Output the [X, Y] coordinate of the center of the cell containing the given text.  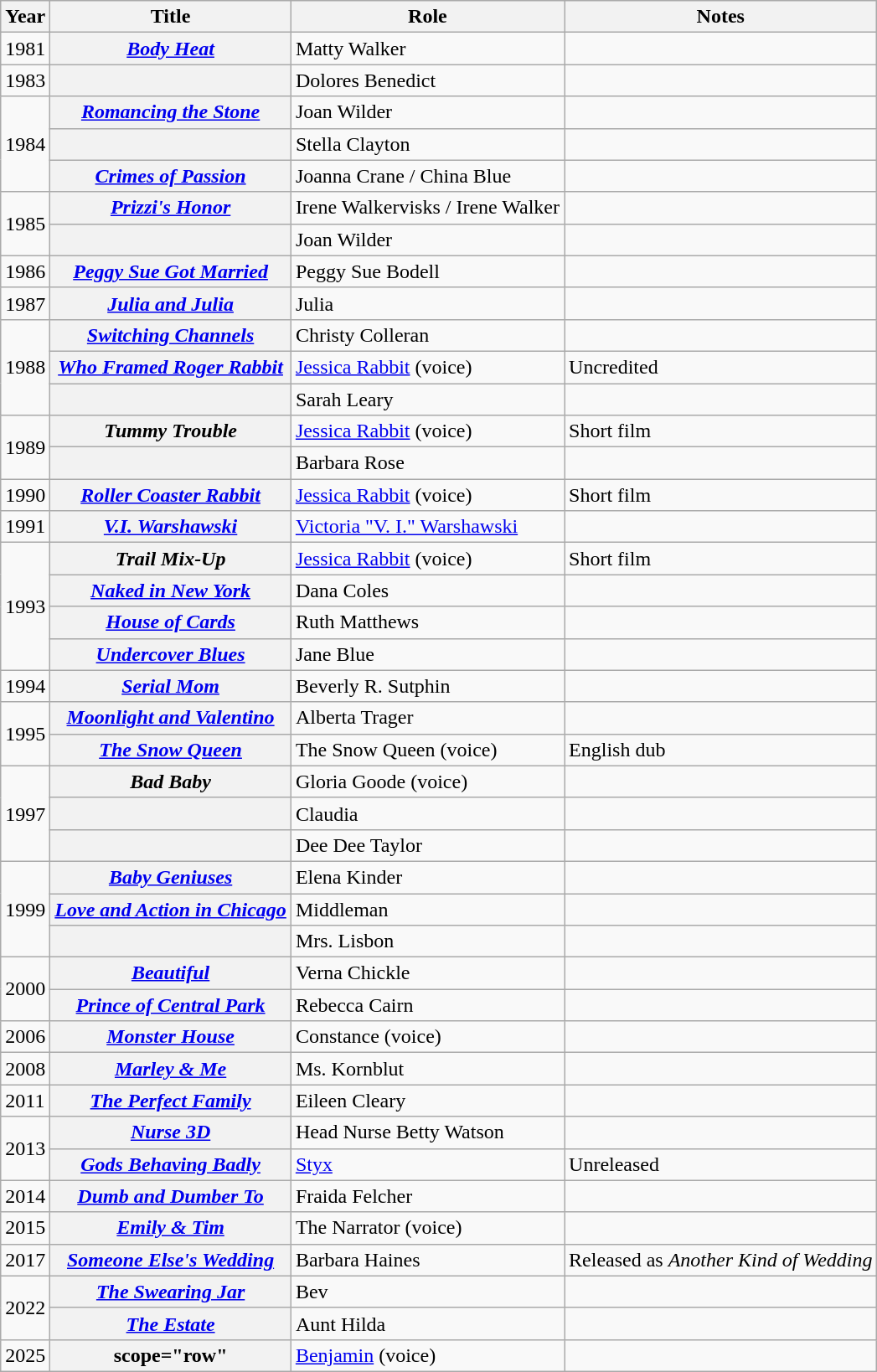
Marley & Me [171, 1069]
Prince of Central Park [171, 1005]
Julia [427, 303]
English dub [720, 750]
Dana Coles [427, 591]
Fraida Felcher [427, 1196]
Year [25, 17]
Body Heat [171, 49]
1990 [25, 495]
Ruth Matthews [427, 622]
1981 [25, 49]
Peggy Sue Got Married [171, 271]
Roller Coaster Rabbit [171, 495]
Victoria "V. I." Warshawski [427, 527]
Styx [427, 1164]
Beverly R. Sutphin [427, 686]
Title [171, 17]
V.I. Warshawski [171, 527]
Peggy Sue Bodell [427, 271]
The Narrator (voice) [427, 1228]
The Snow Queen [171, 750]
The Estate [171, 1323]
Nurse 3D [171, 1132]
2022 [25, 1308]
Bad Baby [171, 781]
Naked in New York [171, 591]
1983 [25, 80]
1999 [25, 909]
The Snow Queen (voice) [427, 750]
Who Framed Roger Rabbit [171, 367]
2008 [25, 1069]
Matty Walker [427, 49]
Trail Mix-Up [171, 559]
1989 [25, 447]
Joanna Crane / China Blue [427, 176]
2025 [25, 1355]
Tummy Trouble [171, 431]
Serial Mom [171, 686]
1988 [25, 367]
1986 [25, 271]
Dolores Benedict [427, 80]
Mrs. Lisbon [427, 941]
Love and Action in Chicago [171, 909]
Ms. Kornblut [427, 1069]
Uncredited [720, 367]
The Perfect Family [171, 1101]
2013 [25, 1148]
Benjamin (voice) [427, 1355]
2011 [25, 1101]
Unreleased [720, 1164]
Eileen Cleary [427, 1101]
1985 [25, 224]
Switching Channels [171, 335]
Released as Another Kind of Wedding [720, 1260]
Undercover Blues [171, 654]
Constance (voice) [427, 1037]
Romancing the Stone [171, 112]
Aunt Hilda [427, 1323]
2000 [25, 989]
Crimes of Passion [171, 176]
Claudia [427, 813]
Gloria Goode (voice) [427, 781]
Role [427, 17]
1984 [25, 144]
1995 [25, 734]
2006 [25, 1037]
1997 [25, 813]
2015 [25, 1228]
Rebecca Cairn [427, 1005]
Someone Else's Wedding [171, 1260]
Middleman [427, 909]
Prizzi's Honor [171, 208]
1987 [25, 303]
Elena Kinder [427, 877]
2014 [25, 1196]
1991 [25, 527]
Verna Chickle [427, 973]
Notes [720, 17]
Sarah Leary [427, 400]
Irene Walkervisks / Irene Walker [427, 208]
Gods Behaving Badly [171, 1164]
Baby Geniuses [171, 877]
2017 [25, 1260]
Barbara Rose [427, 463]
Stella Clayton [427, 144]
Bev [427, 1292]
Christy Colleran [427, 335]
Alberta Trager [427, 718]
Head Nurse Betty Watson [427, 1132]
Dee Dee Taylor [427, 845]
Emily & Tim [171, 1228]
Barbara Haines [427, 1260]
Moonlight and Valentino [171, 718]
Monster House [171, 1037]
Beautiful [171, 973]
1993 [25, 606]
House of Cards [171, 622]
Dumb and Dumber To [171, 1196]
The Swearing Jar [171, 1292]
1994 [25, 686]
Julia and Julia [171, 303]
Jane Blue [427, 654]
scope="row" [171, 1355]
